Find where the given text appears and provide that cell's center as (X, Y) coordinate. 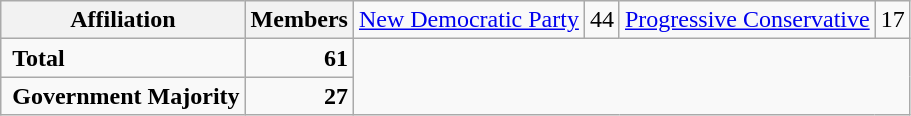
Members (299, 20)
Total (123, 58)
Affiliation (123, 20)
61 (299, 58)
Government Majority (123, 96)
44 (602, 20)
Progressive Conservative (747, 20)
17 (892, 20)
27 (299, 96)
New Democratic Party (468, 20)
